Extract the [x, y] coordinate from the center of the cell holding the provided text.  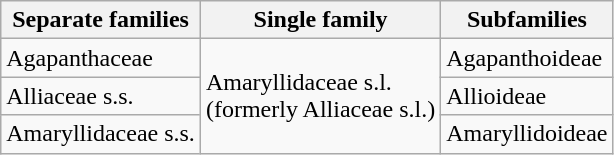
Single family [320, 20]
Amaryllidaceae s.l.(formerly Alliaceae s.l.) [320, 96]
Amaryllidaceae s.s. [101, 134]
Agapanthaceae [101, 58]
Allioideae [527, 96]
Subfamilies [527, 20]
Amaryllidoideae [527, 134]
Alliaceae s.s. [101, 96]
Agapanthoideae [527, 58]
Separate families [101, 20]
